Find where the given text appears and provide that cell's center as (x, y) coordinate. 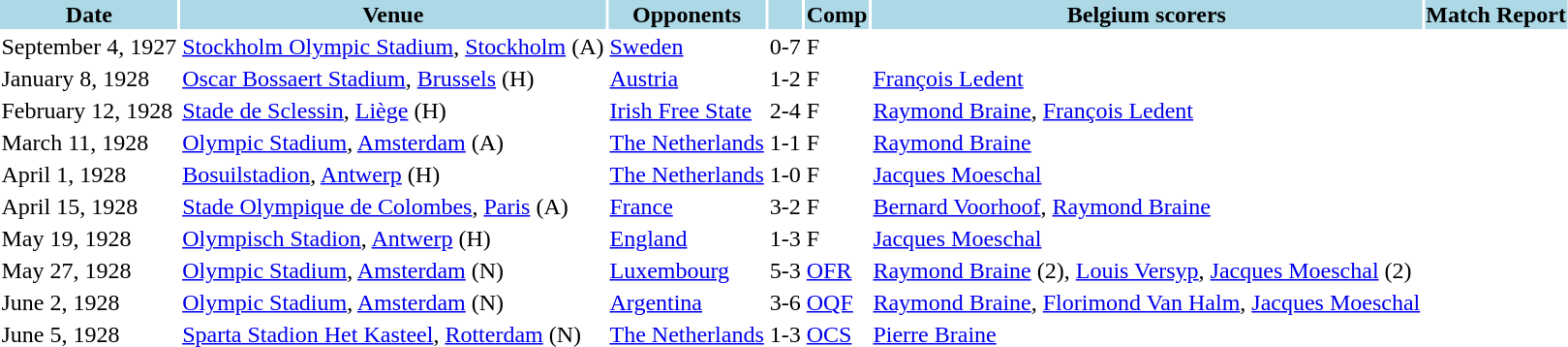
Irish Free State (687, 110)
Opponents (687, 15)
3-2 (784, 206)
Bosuilstadion, Antwerp (H) (393, 174)
1-0 (784, 174)
Austria (687, 79)
Raymond Braine, Florimond Van Halm, Jacques Moeschal (1147, 302)
May 27, 1928 (89, 270)
0-7 (784, 47)
1-2 (784, 79)
March 11, 1928 (89, 142)
Olympic Stadium, Amsterdam (A) (393, 142)
3-6 (784, 302)
January 8, 1928 (89, 79)
1-3 (784, 238)
April 15, 1928 (89, 206)
September 4, 1927 (89, 47)
Stockholm Olympic Stadium, Stockholm (A) (393, 47)
OFR (837, 270)
5-3 (784, 270)
Stade Olympique de Colombes, Paris (A) (393, 206)
Date (89, 15)
February 12, 1928 (89, 110)
France (687, 206)
Oscar Bossaert Stadium, Brussels (H) (393, 79)
Raymond Braine (2), Louis Versyp, Jacques Moeschal (2) (1147, 270)
Comp (837, 15)
OQF (837, 302)
Luxembourg (687, 270)
England (687, 238)
June 2, 1928 (89, 302)
François Ledent (1147, 79)
Venue (393, 15)
Olympisch Stadion, Antwerp (H) (393, 238)
Stade de Sclessin, Liège (H) (393, 110)
Sweden (687, 47)
Raymond Braine, François Ledent (1147, 110)
Argentina (687, 302)
1-1 (784, 142)
April 1, 1928 (89, 174)
Bernard Voorhoof, Raymond Braine (1147, 206)
Belgium scorers (1147, 15)
Match Report (1496, 15)
Raymond Braine (1147, 142)
2-4 (784, 110)
May 19, 1928 (89, 238)
